Identify which cell holds the provided text, then report its [x, y] central coordinate. 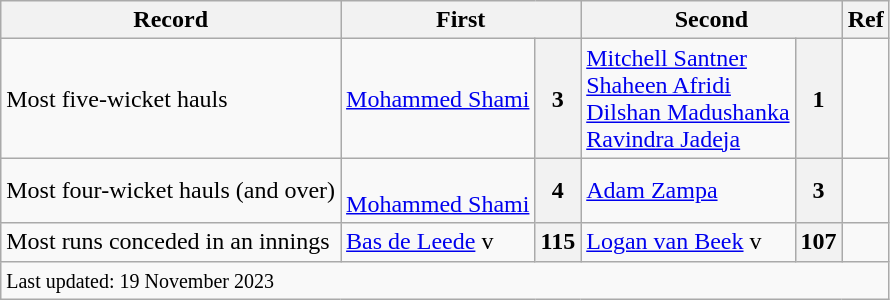
Logan van Beek v [688, 242]
Most runs conceded in an innings [171, 242]
107 [818, 242]
Bas de Leede v [438, 242]
4 [558, 190]
Record [171, 20]
1 [818, 98]
First [461, 20]
Adam Zampa [688, 190]
Ref [866, 20]
Most four-wicket hauls (and over) [171, 190]
Mitchell Santner Shaheen Afridi Dilshan Madushanka Ravindra Jadeja [688, 98]
Last updated: 19 November 2023 [445, 280]
Second [712, 20]
Most five-wicket hauls [171, 98]
115 [558, 242]
